Capture the cell that displays the provided text and extract its (X, Y) central coordinate. 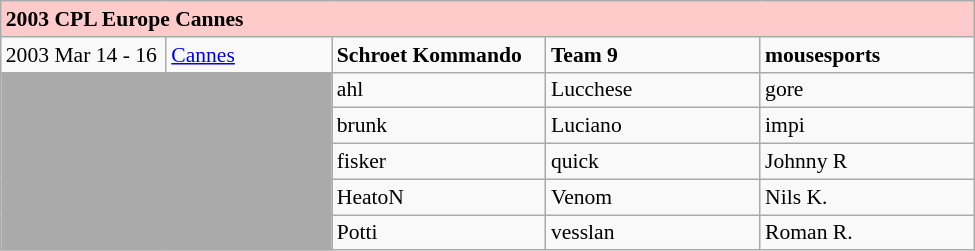
vesslan (653, 232)
2003 Mar 14 - 16 (84, 54)
Nils K. (867, 197)
mousesports (867, 54)
Lucchese (653, 90)
2003 CPL Europe Cannes (488, 19)
fisker (439, 161)
brunk (439, 126)
Schroet Kommando (439, 54)
gore (867, 90)
Johnny R (867, 161)
impi (867, 126)
quick (653, 161)
Venom (653, 197)
Roman R. (867, 232)
Team 9 (653, 54)
Cannes (248, 54)
Potti (439, 232)
Luciano (653, 126)
ahl (439, 90)
HeatoN (439, 197)
